Pinpoint the cell where the given text exists, returning its (x, y) midpoint coordinate. 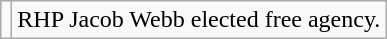
RHP Jacob Webb elected free agency. (199, 20)
